Extract the (X, Y) coordinate from the center of the cell holding the provided text.  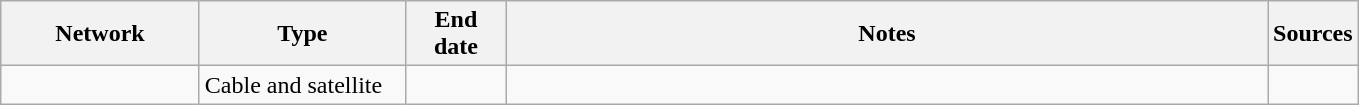
Type (302, 34)
Sources (1314, 34)
Network (100, 34)
Notes (886, 34)
Cable and satellite (302, 85)
End date (456, 34)
